Pinpoint the cell where the given text exists, returning its [x, y] midpoint coordinate. 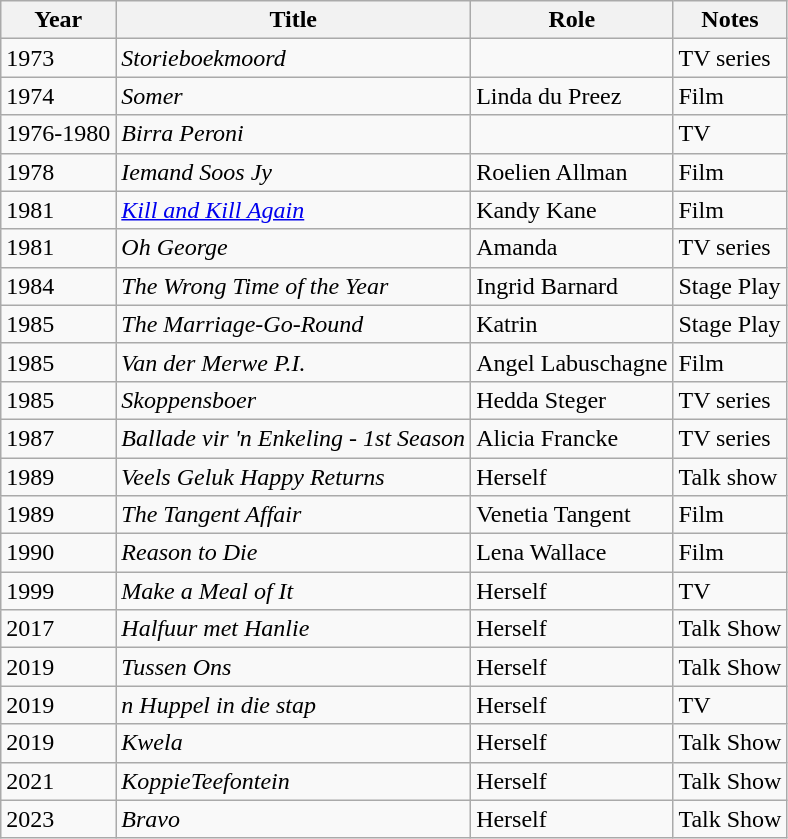
2023 [58, 819]
Kwela [294, 743]
Reason to Die [294, 553]
Tussen Ons [294, 667]
Year [58, 20]
Lena Wallace [572, 553]
Katrin [572, 324]
n Huppel in die stap [294, 705]
Oh George [294, 248]
Somer [294, 96]
Amanda [572, 248]
Hedda Steger [572, 400]
KoppieTeefontein [294, 781]
1974 [58, 96]
Talk show [730, 477]
Ballade vir 'n Enkeling - 1st Season [294, 438]
Ingrid Barnard [572, 286]
Bravo [294, 819]
Notes [730, 20]
1973 [58, 58]
Halfuur met Hanlie [294, 629]
Roelien Allman [572, 172]
Skoppensboer [294, 400]
1999 [58, 591]
Birra Peroni [294, 134]
1984 [58, 286]
The Wrong Time of the Year [294, 286]
Make a Meal of It [294, 591]
Kandy Kane [572, 210]
Role [572, 20]
Van der Merwe P.I. [294, 362]
Storieboekmoord [294, 58]
Kill and Kill Again [294, 210]
1987 [58, 438]
2021 [58, 781]
1990 [58, 553]
1978 [58, 172]
Venetia Tangent [572, 515]
Linda du Preez [572, 96]
2017 [58, 629]
The Marriage-Go-Round [294, 324]
Iemand Soos Jy [294, 172]
Veels Geluk Happy Returns [294, 477]
The Tangent Affair [294, 515]
Title [294, 20]
Angel Labuschagne [572, 362]
1976-1980 [58, 134]
Alicia Francke [572, 438]
